Pinpoint the cell where the given text exists, returning its (X, Y) midpoint coordinate. 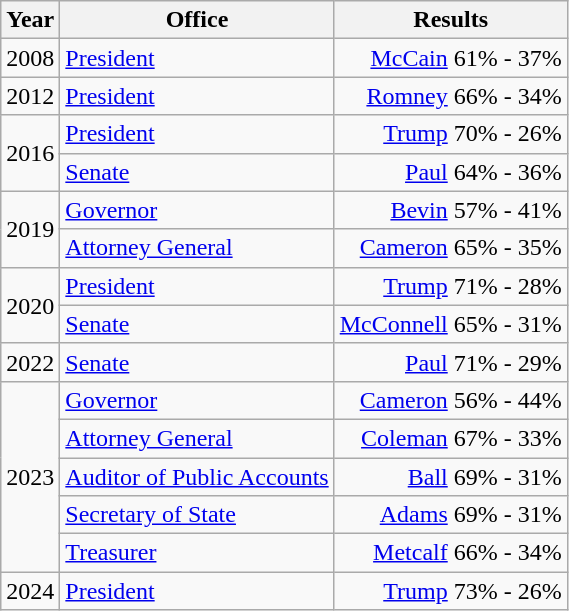
Paul 64% - 36% (450, 172)
2008 (30, 58)
McCain 61% - 37% (450, 58)
Year (30, 20)
Auditor of Public Accounts (197, 477)
2012 (30, 96)
2019 (30, 229)
Cameron 65% - 35% (450, 248)
2023 (30, 476)
2024 (30, 591)
Ball 69% - 31% (450, 477)
Results (450, 20)
Secretary of State (197, 515)
Trump 73% - 26% (450, 591)
Romney 66% - 34% (450, 96)
Metcalf 66% - 34% (450, 553)
2022 (30, 362)
Bevin 57% - 41% (450, 210)
Office (197, 20)
Treasurer (197, 553)
Trump 71% - 28% (450, 286)
2020 (30, 305)
2016 (30, 153)
Cameron 56% - 44% (450, 400)
McConnell 65% - 31% (450, 324)
Trump 70% - 26% (450, 134)
Adams 69% - 31% (450, 515)
Coleman 67% - 33% (450, 438)
Paul 71% - 29% (450, 362)
